For the text-containing cell, return its midpoint in (X, Y) coordinate format. 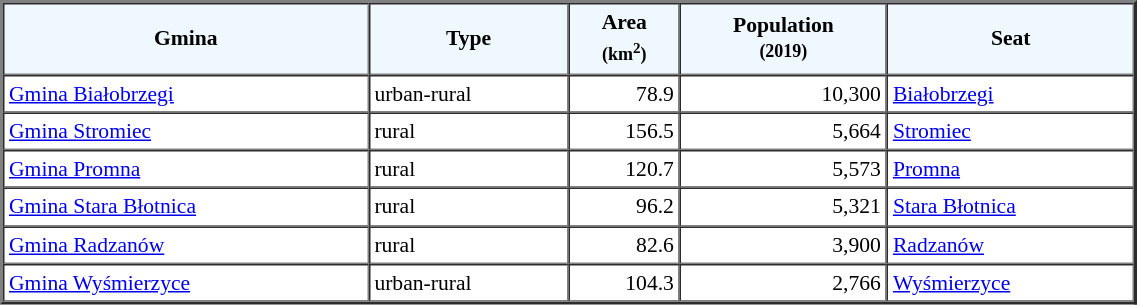
5,573 (784, 169)
96.2 (624, 207)
2,766 (784, 283)
Gmina Stromiec (186, 131)
Stara Błotnica (1011, 207)
82.6 (624, 245)
Gmina (186, 38)
Gmina Promna (186, 169)
10,300 (784, 93)
Gmina Białobrzegi (186, 93)
Gmina Stara Błotnica (186, 207)
104.3 (624, 283)
Seat (1011, 38)
5,664 (784, 131)
Radzanów (1011, 245)
78.9 (624, 93)
Type (468, 38)
5,321 (784, 207)
156.5 (624, 131)
Wyśmierzyce (1011, 283)
Area(km2) (624, 38)
Promna (1011, 169)
Gmina Radzanów (186, 245)
3,900 (784, 245)
120.7 (624, 169)
Stromiec (1011, 131)
Population(2019) (784, 38)
Białobrzegi (1011, 93)
Gmina Wyśmierzyce (186, 283)
